Search for the cell housing the specified text and yield its [x, y] center coordinate. 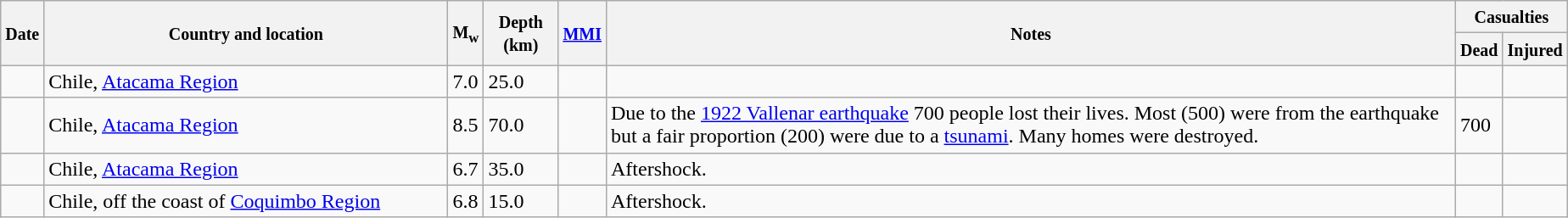
6.7 [466, 169]
35.0 [521, 169]
Country and location [246, 33]
Chile, off the coast of Coquimbo Region [246, 201]
Dead [1479, 49]
8.5 [466, 126]
700 [1479, 126]
7.0 [466, 81]
70.0 [521, 126]
Depth (km) [521, 33]
25.0 [521, 81]
Casualties [1511, 17]
Mw [466, 33]
6.8 [466, 201]
MMI [582, 33]
Injured [1535, 49]
Notes [1030, 33]
Date [22, 33]
15.0 [521, 201]
